From the cell containing the given text, extract its center point as [x, y] coordinate. 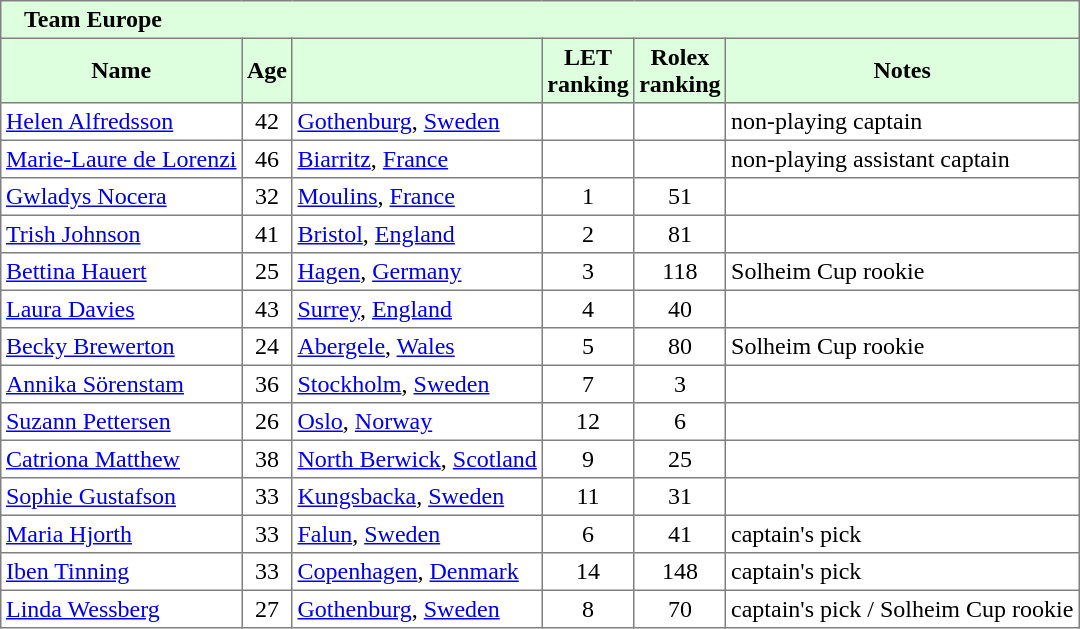
non-playing assistant captain [902, 159]
31 [680, 497]
Linda Wessberg [122, 609]
non-playing captain [902, 122]
LET ranking [588, 70]
Becky Brewerton [122, 347]
Rolex ranking [680, 70]
Marie-Laure de Lorenzi [122, 159]
Maria Hjorth [122, 534]
North Berwick, Scotland [417, 459]
38 [267, 459]
Suzann Pettersen [122, 422]
46 [267, 159]
24 [267, 347]
Annika Sörenstam [122, 384]
80 [680, 347]
Stockholm, Sweden [417, 384]
70 [680, 609]
Moulins, France [417, 197]
8 [588, 609]
7 [588, 384]
148 [680, 572]
51 [680, 197]
Team Europe [540, 20]
26 [267, 422]
5 [588, 347]
Laura Davies [122, 309]
Notes [902, 70]
Trish Johnson [122, 234]
Sophie Gustafson [122, 497]
Name [122, 70]
9 [588, 459]
captain's pick / Solheim Cup rookie [902, 609]
Helen Alfredsson [122, 122]
1 [588, 197]
40 [680, 309]
Hagen, Germany [417, 272]
Iben Tinning [122, 572]
2 [588, 234]
4 [588, 309]
Catriona Matthew [122, 459]
27 [267, 609]
Gwladys Nocera [122, 197]
Age [267, 70]
14 [588, 572]
Kungsbacka, Sweden [417, 497]
36 [267, 384]
Oslo, Norway [417, 422]
Abergele, Wales [417, 347]
32 [267, 197]
Bristol, England [417, 234]
81 [680, 234]
43 [267, 309]
11 [588, 497]
Biarritz, France [417, 159]
Copenhagen, Denmark [417, 572]
Falun, Sweden [417, 534]
12 [588, 422]
Surrey, England [417, 309]
118 [680, 272]
Bettina Hauert [122, 272]
42 [267, 122]
